Search for the cell housing the specified text and yield its [X, Y] center coordinate. 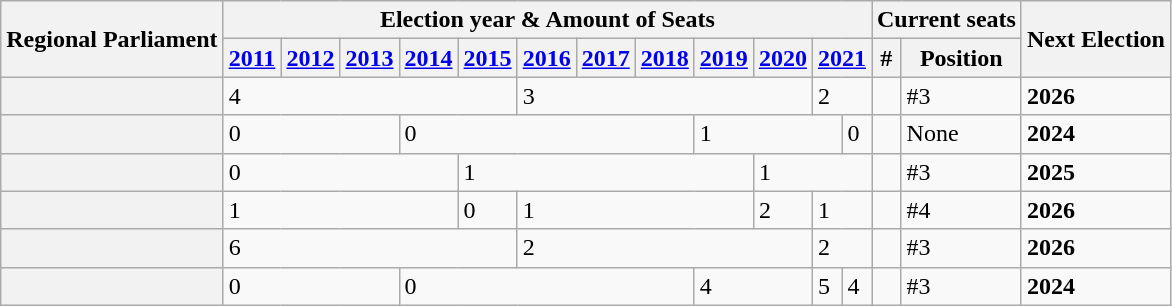
2020 [782, 58]
2011 [252, 58]
# [887, 58]
2014 [428, 58]
None [961, 134]
5 [827, 286]
2019 [724, 58]
2013 [370, 58]
#4 [961, 210]
6 [370, 248]
Current seats [947, 20]
2025 [1096, 172]
2017 [606, 58]
2012 [310, 58]
Position [961, 58]
Regional Parliament [112, 39]
2015 [488, 58]
Election year & Amount of Seats [547, 20]
2018 [664, 58]
Next Election [1096, 39]
2021 [842, 58]
2016 [546, 58]
3 [664, 96]
